Identify which cell holds the provided text, then report its (X, Y) central coordinate. 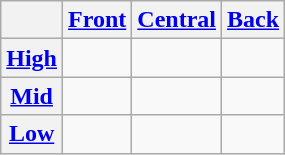
Front (98, 20)
Back (254, 20)
High (32, 58)
Central (177, 20)
Mid (32, 96)
Low (32, 134)
